From the cell containing the given text, extract its center point as (x, y) coordinate. 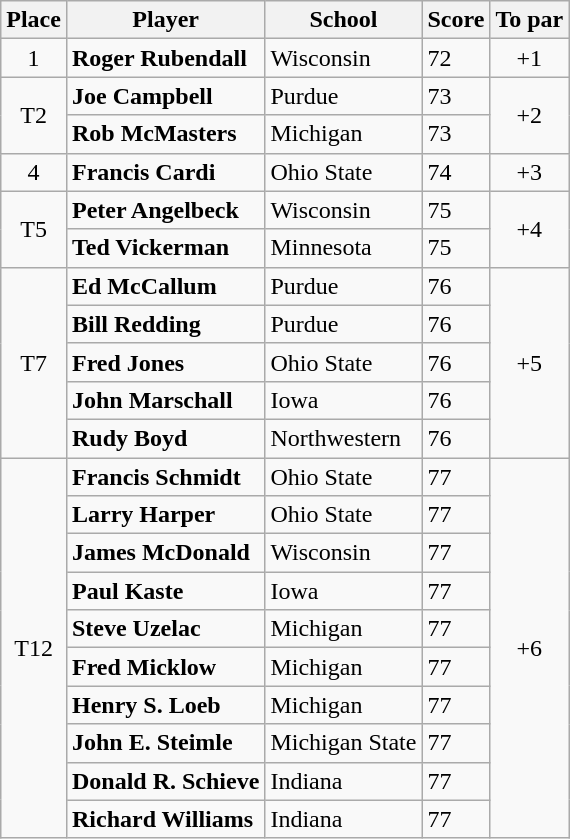
To par (530, 20)
T2 (34, 115)
+2 (530, 115)
Peter Angelbeck (165, 210)
Rob McMasters (165, 134)
Michigan State (344, 743)
Francis Schmidt (165, 477)
+4 (530, 229)
Northwestern (344, 438)
Place (34, 20)
Fred Micklow (165, 667)
+6 (530, 648)
Donald R. Schieve (165, 781)
Minnesota (344, 248)
Henry S. Loeb (165, 705)
72 (456, 58)
Larry Harper (165, 515)
Ted Vickerman (165, 248)
School (344, 20)
Paul Kaste (165, 591)
James McDonald (165, 553)
Rudy Boyd (165, 438)
John E. Steimle (165, 743)
T5 (34, 229)
Joe Campbell (165, 96)
+5 (530, 362)
1 (34, 58)
Francis Cardi (165, 172)
Roger Rubendall (165, 58)
Ed McCallum (165, 286)
74 (456, 172)
John Marschall (165, 400)
Bill Redding (165, 324)
+1 (530, 58)
T12 (34, 648)
T7 (34, 362)
Score (456, 20)
Player (165, 20)
Steve Uzelac (165, 629)
Fred Jones (165, 362)
4 (34, 172)
Richard Williams (165, 819)
+3 (530, 172)
